Output the [X, Y] coordinate of the center of the cell containing the given text.  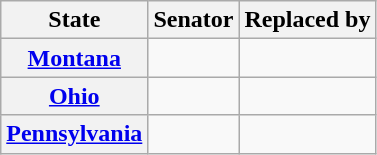
Replaced by [308, 20]
Montana [74, 58]
Pennsylvania [74, 134]
State [74, 20]
Ohio [74, 96]
Senator [194, 20]
